Find where the given text appears and provide that cell's center as (X, Y) coordinate. 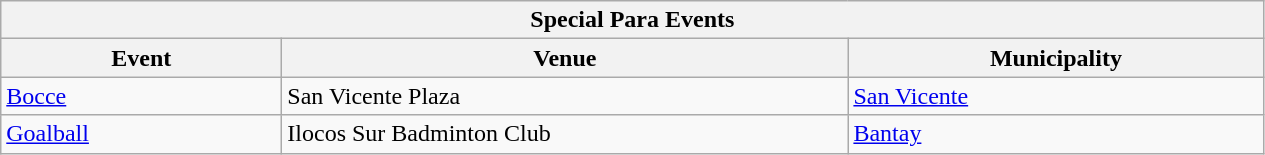
Ilocos Sur Badminton Club (565, 134)
Bocce (142, 96)
San Vicente (1056, 96)
Goalball (142, 134)
Bantay (1056, 134)
Venue (565, 58)
Municipality (1056, 58)
Event (142, 58)
San Vicente Plaza (565, 96)
Special Para Events (632, 20)
